Extract the (x, y) coordinate from the center of the cell holding the provided text.  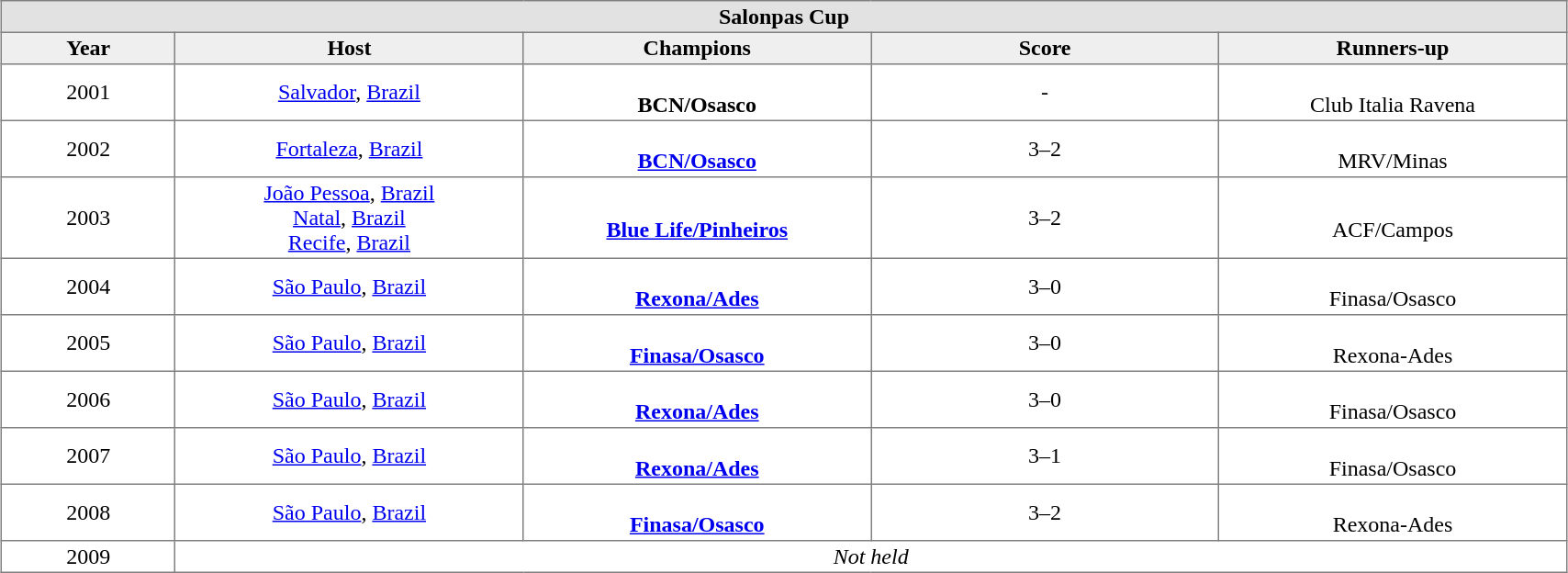
Champions (698, 48)
Salvador, Brazil (349, 93)
2004 (88, 286)
2009 (88, 556)
3–1 (1045, 456)
João Pessoa, BrazilNatal, BrazilRecife, Brazil (349, 218)
ACF/Campos (1394, 218)
Blue Life/Pinheiros (698, 218)
2001 (88, 93)
2007 (88, 456)
- (1045, 93)
2006 (88, 399)
Salonpas Cup (784, 17)
Runners-up (1394, 48)
2003 (88, 218)
2008 (88, 512)
Host (349, 48)
Club Italia Ravena (1394, 93)
Score (1045, 48)
Fortaleza, Brazil (349, 149)
MRV/Minas (1394, 149)
Not held (870, 556)
2005 (88, 343)
2002 (88, 149)
Year (88, 48)
